From the cell containing the given text, extract its center point as (X, Y) coordinate. 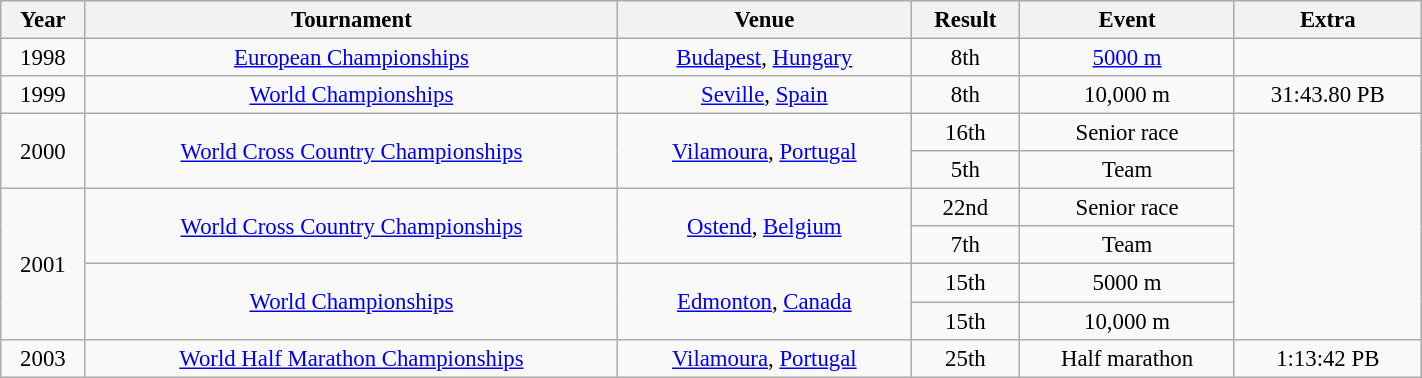
Extra (1328, 20)
European Championships (352, 58)
5th (966, 170)
1998 (43, 58)
25th (966, 358)
7th (966, 245)
2001 (43, 264)
Result (966, 20)
Budapest, Hungary (764, 58)
Half marathon (1127, 358)
Venue (764, 20)
22nd (966, 208)
Tournament (352, 20)
Year (43, 20)
2000 (43, 152)
Event (1127, 20)
Ostend, Belgium (764, 226)
31:43.80 PB (1328, 95)
Seville, Spain (764, 95)
1:13:42 PB (1328, 358)
Edmonton, Canada (764, 302)
World Half Marathon Championships (352, 358)
16th (966, 133)
1999 (43, 95)
2003 (43, 358)
